Detect which cell encompasses the target text, then output its (x, y) center coordinate. 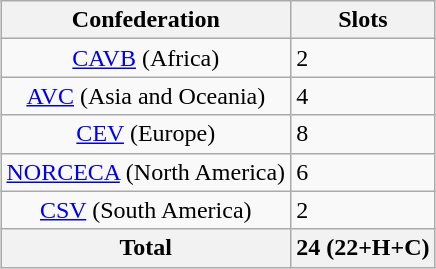
8 (363, 134)
6 (363, 172)
Confederation (146, 20)
CAVB (Africa) (146, 58)
Slots (363, 20)
24 (22+H+C) (363, 248)
CSV (South America) (146, 210)
4 (363, 96)
NORCECA (North America) (146, 172)
CEV (Europe) (146, 134)
Total (146, 248)
AVC (Asia and Oceania) (146, 96)
